Determine the (x, y) coordinate at the center of the cell enclosing the given text.  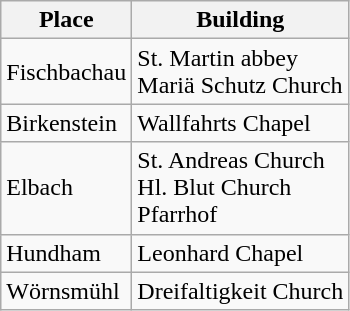
St. Martin abbey Mariä Schutz Church (240, 72)
Place (66, 20)
Wörnsmühl (66, 291)
Fischbachau (66, 72)
Hundham (66, 253)
Building (240, 20)
Birkenstein (66, 123)
St. Andreas Church Hl. Blut Church Pfarrhof (240, 188)
Elbach (66, 188)
Leonhard Chapel (240, 253)
Wallfahrts Chapel (240, 123)
Dreifaltigkeit Church (240, 291)
